Capture the cell that displays the provided text and extract its [X, Y] central coordinate. 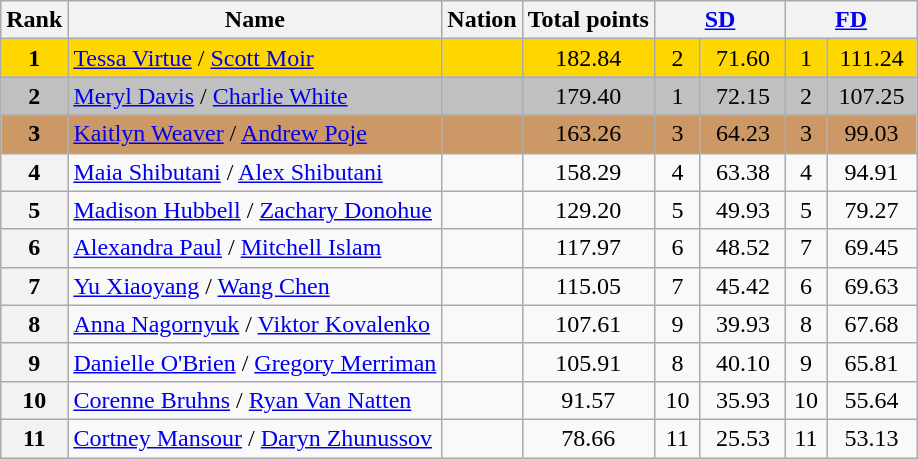
SD [720, 20]
111.24 [871, 58]
49.93 [742, 210]
99.03 [871, 134]
55.64 [871, 400]
40.10 [742, 362]
Yu Xiaoyang / Wang Chen [255, 286]
72.15 [742, 96]
Maia Shibutani / Alex Shibutani [255, 172]
69.63 [871, 286]
158.29 [588, 172]
78.66 [588, 438]
Tessa Virtue / Scott Moir [255, 58]
129.20 [588, 210]
45.42 [742, 286]
Cortney Mansour / Daryn Zhunussov [255, 438]
179.40 [588, 96]
79.27 [871, 210]
115.05 [588, 286]
117.97 [588, 248]
105.91 [588, 362]
35.93 [742, 400]
91.57 [588, 400]
69.45 [871, 248]
39.93 [742, 324]
FD [852, 20]
67.68 [871, 324]
Rank [34, 20]
25.53 [742, 438]
63.38 [742, 172]
Corenne Bruhns / Ryan Van Natten [255, 400]
Meryl Davis / Charlie White [255, 96]
64.23 [742, 134]
Name [255, 20]
Nation [482, 20]
65.81 [871, 362]
107.25 [871, 96]
94.91 [871, 172]
Alexandra Paul / Mitchell Islam [255, 248]
Kaitlyn Weaver / Andrew Poje [255, 134]
48.52 [742, 248]
Total points [588, 20]
71.60 [742, 58]
53.13 [871, 438]
107.61 [588, 324]
182.84 [588, 58]
163.26 [588, 134]
Madison Hubbell / Zachary Donohue [255, 210]
Danielle O'Brien / Gregory Merriman [255, 362]
Anna Nagornyuk / Viktor Kovalenko [255, 324]
